Scan for the cell matching the given text and deliver its (X, Y) coordinate at center. 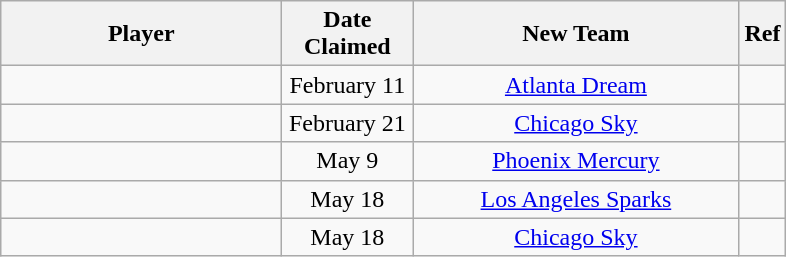
Los Angeles Sparks (576, 199)
February 21 (348, 123)
Atlanta Dream (576, 85)
Date Claimed (348, 34)
Player (142, 34)
New Team (576, 34)
Phoenix Mercury (576, 161)
May 9 (348, 161)
Ref (762, 34)
February 11 (348, 85)
